Return the [X, Y] coordinate for the center point of the cell that contains the specified text.  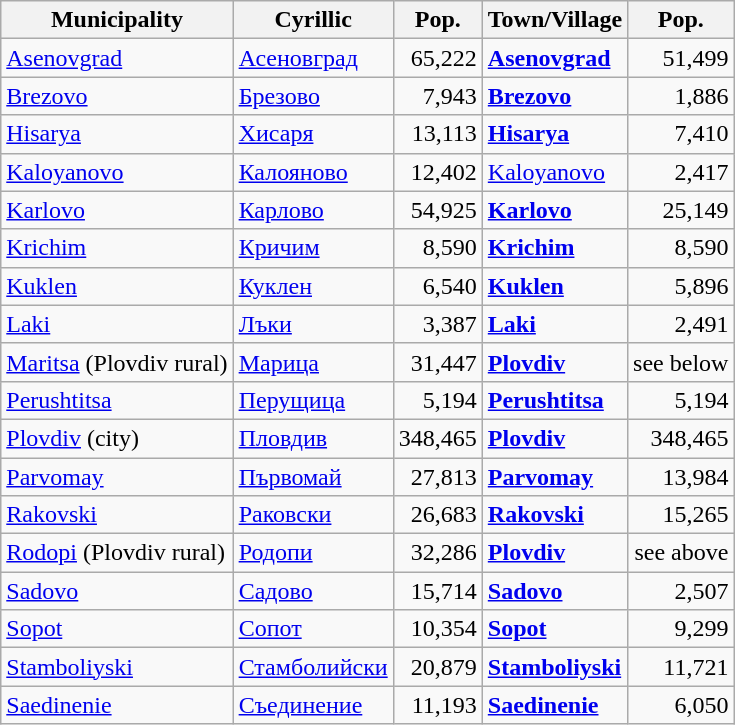
Cyrillic [313, 20]
13,984 [681, 477]
Калояново [313, 172]
51,499 [681, 58]
Съединение [313, 705]
9,299 [681, 629]
12,402 [438, 172]
Марица [313, 362]
7,943 [438, 96]
Кричим [313, 248]
54,925 [438, 210]
15,265 [681, 515]
Plovdiv (city) [117, 438]
31,447 [438, 362]
Куклен [313, 286]
26,683 [438, 515]
Родопи [313, 553]
15,714 [438, 591]
20,879 [438, 667]
6,050 [681, 705]
Пловдив [313, 438]
11,193 [438, 705]
Асеновград [313, 58]
13,113 [438, 134]
65,222 [438, 58]
Maritsa (Plovdiv rural) [117, 362]
Перущица [313, 400]
2,507 [681, 591]
27,813 [438, 477]
Първомай [313, 477]
6,540 [438, 286]
Municipality [117, 20]
7,410 [681, 134]
Брезово [313, 96]
Лъки [313, 324]
10,354 [438, 629]
2,417 [681, 172]
1,886 [681, 96]
25,149 [681, 210]
Town/Village [554, 20]
Стамболийски [313, 667]
see above [681, 553]
5,896 [681, 286]
3,387 [438, 324]
Сопот [313, 629]
Rodopi (Plovdiv rural) [117, 553]
Карлово [313, 210]
32,286 [438, 553]
Раковски [313, 515]
Хисаря [313, 134]
11,721 [681, 667]
2,491 [681, 324]
see below [681, 362]
Садово [313, 591]
